Locate the cell with the specified text and output its [x, y] center coordinate. 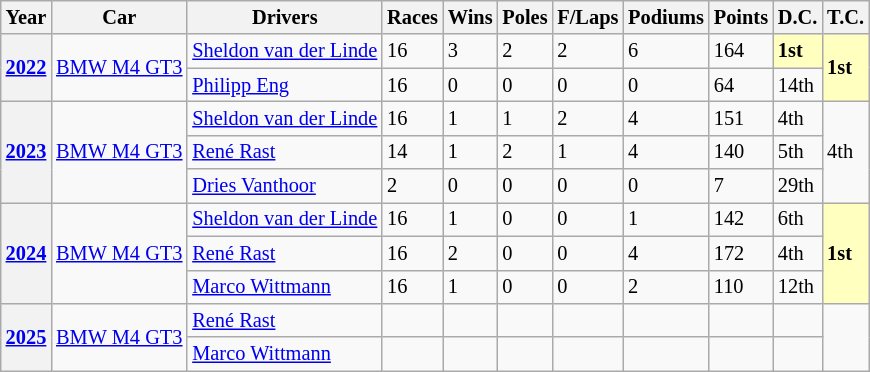
Dries Vanthoor [284, 186]
142 [741, 219]
140 [741, 152]
Podiums [666, 17]
14 [412, 152]
2024 [26, 252]
14th [798, 85]
2025 [26, 336]
12th [798, 287]
Poles [524, 17]
Wins [470, 17]
Philipp Eng [284, 85]
Points [741, 17]
29th [798, 186]
6th [798, 219]
172 [741, 253]
2023 [26, 152]
164 [741, 51]
Races [412, 17]
6 [666, 51]
Drivers [284, 17]
T.C. [846, 17]
7 [741, 186]
D.C. [798, 17]
F/Laps [588, 17]
5th [798, 152]
2022 [26, 68]
3 [470, 51]
151 [741, 118]
110 [741, 287]
Year [26, 17]
Car [119, 17]
64 [741, 85]
